Locate the cell with the specified text and output its (X, Y) center coordinate. 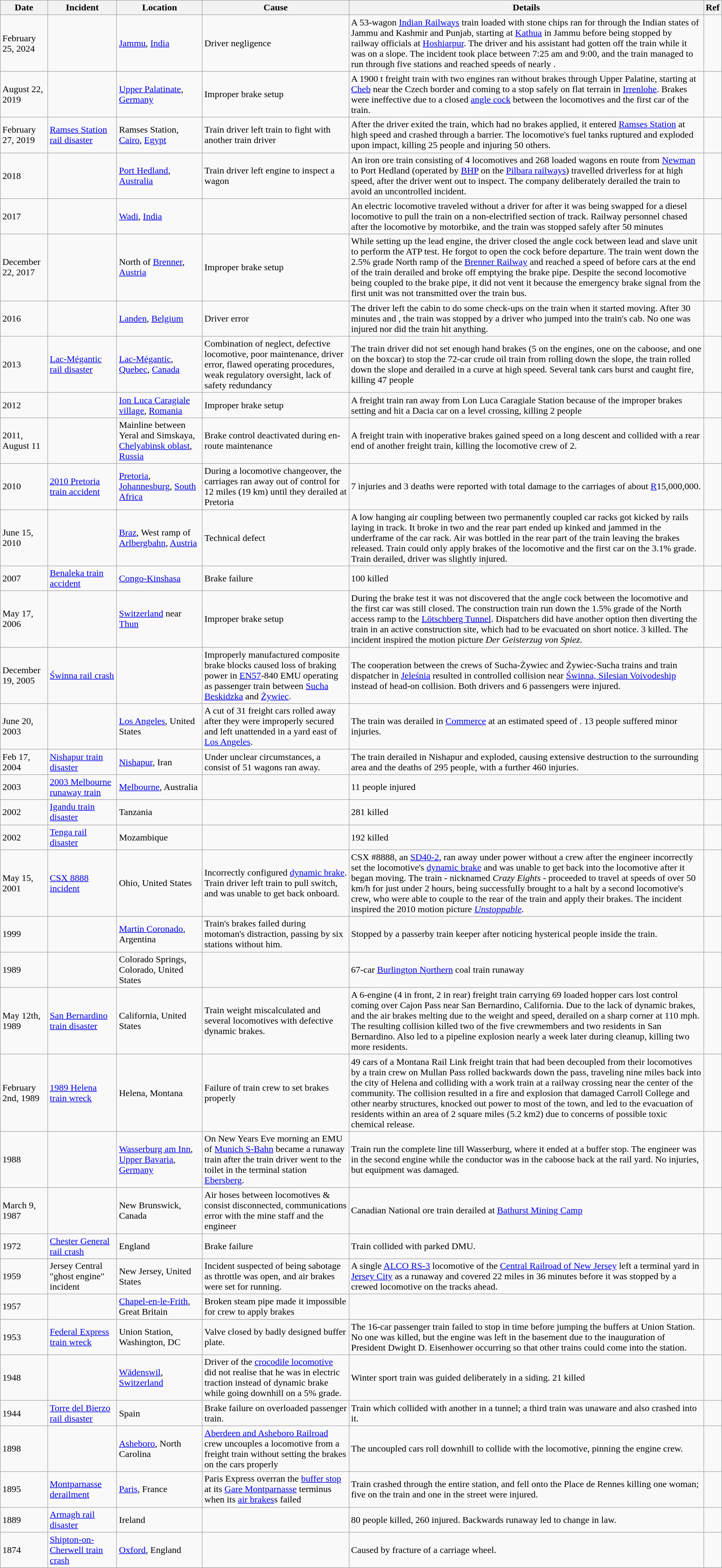
Igandu train disaster (82, 812)
Ref (713, 8)
11 people injured (526, 787)
August 22, 2019 (24, 94)
2003 (24, 787)
Mainline between Yeral and Simskaya, Chelyabinsk oblast, Russia (160, 440)
Brake control deactivated during en-route maintenance (276, 440)
67-car Burlington Northern coal train runaway (526, 970)
Montparnasse derailment (82, 1489)
2012 (24, 405)
Valve closed by badly designed buffer plate. (276, 1337)
Braz, West ramp of Arlbergbahn, Austria (160, 538)
Lac-Mégantic, Quebec, Canada (160, 364)
Los Angeles, United States (160, 726)
Melbourne, Australia (160, 787)
Ramses Station, Cairo, Egypt (160, 135)
1953 (24, 1337)
Train's brakes failed during motoman's distraction, passing by six stations without him. (276, 934)
New Brunswick, Canada (160, 1211)
Armagh rail disaster (82, 1520)
2010 (24, 487)
The train was derailed in Commerce at an estimated speed of . 13 people suffered minor injuries. (526, 726)
Union Station, Washington, DC (160, 1337)
June 15, 2010 (24, 538)
1948 (24, 1378)
December 19, 2005 (24, 675)
Federal Express train wreck (82, 1337)
Under unclear circumstances, a consist of 51 wagons ran away. (276, 762)
2011, August 11 (24, 440)
Date (24, 8)
Location (160, 8)
March 9, 1987 (24, 1211)
Torre del Bierzo rail disaster (82, 1413)
A cut of 31 freight cars rolled away after they were improperly secured and left unattended in a yard east of Los Angeles. (276, 726)
February 27, 2019 (24, 135)
Wädenswil, Switzerland (160, 1378)
Winter sport train was guided deliberately in a siding. 21 killed (526, 1378)
California, United States (160, 1021)
June 20, 2003 (24, 726)
Spain (160, 1413)
Failure of train crew to set brakes properly (276, 1093)
The uncoupled cars roll downhill to collide with the locomotive, pinning the engine crew. (526, 1449)
1988 (24, 1159)
Details (526, 8)
Train weight miscalculated and several locomotives with defective dynamic brakes. (276, 1021)
CSX 8888 incident (82, 883)
Aberdeen and Asheboro Railroad crew uncouples a locomotive from a freight train without setting the brakes on the cars properly (276, 1449)
Chapel-en-le-Frith, Great Britain (160, 1307)
Ireland (160, 1520)
North of Brenner, Austria (160, 268)
2010 Pretoria train accident (82, 487)
2007 (24, 578)
May 12th, 1989 (24, 1021)
2018 (24, 176)
Asheboro, North Carolina (160, 1449)
During a locomotive changeover, the carriages ran away out of control for 12 miles (19 km) until they derailed at Pretoria (276, 487)
Nishapur train disaster (82, 762)
Brake failure on overloaded passenger train. (276, 1413)
Feb 17, 2004 (24, 762)
Ion Luca Caragiale village, Romania (160, 405)
Colorado Springs, Colorado, United States (160, 970)
Train driver left train to fight with another train driver (276, 135)
1957 (24, 1307)
Incident (82, 8)
Air hoses between locomotives & consist disconnected, communications error with the mine staff and the engineer (276, 1211)
Incident suspected of being sabotage as throttle was open, and air brakes were set for running. (276, 1277)
Pretoria, Johannesburg, South Africa (160, 487)
1989 Helena train wreck (82, 1093)
Jersey Central "ghost engine" incident (82, 1277)
192 killed (526, 837)
Jammu, India (160, 43)
Caused by fracture of a carriage wheel. (526, 1550)
Technical defect (276, 538)
Incorrectly configured dynamic brake. Train driver left train to pull switch, and was unable to get back onboard. (276, 883)
On New Years Eve morning an EMU of Munich S-Bahn became a runaway train after the train driver went to the toilet in the terminal station Ebersberg. (276, 1159)
Ramses Station rail disaster (82, 135)
Lac-Mégantic rail disaster (82, 364)
Tenga rail disaster (82, 837)
1874 (24, 1550)
Benaleka train accident (82, 578)
February 2nd, 1989 (24, 1093)
Port Hedland, Australia (160, 176)
Paris, France (160, 1489)
December 22, 2017 (24, 268)
Wasserburg am Inn, Upper Bavaria, Germany (160, 1159)
Landen, Belgium (160, 318)
Wadi, India (160, 216)
Helena, Montana (160, 1093)
England (160, 1246)
1972 (24, 1246)
Train driver left engine to inspect a wagon (276, 176)
Ohio, United States (160, 883)
Tanzania (160, 812)
2013 (24, 364)
Mozambique (160, 837)
7 injuries and 3 deaths were reported with total damage to the carriages of about R15,000,000. (526, 487)
Paris Express overran the buffer stop at its Gare Montparnasse terminus when its air brakess failed (276, 1489)
Train crashed through the entire station, and fell onto the Place de Rennes killing one woman; five on the train and one in the street were injured. (526, 1489)
Upper Palatinate, Germany (160, 94)
Driver error (276, 318)
May 15, 2001 (24, 883)
1898 (24, 1449)
Driver negligence (276, 43)
281 killed (526, 812)
Shipton-on-Cherwell train crash (82, 1550)
Świnna rail crash (82, 675)
80 people killed, 260 injured. Backwards runaway led to change in law. (526, 1520)
1999 (24, 934)
100 killed (526, 578)
1989 (24, 970)
1889 (24, 1520)
Martín Coronado, Argentina (160, 934)
Chester General rail crash (82, 1246)
2003 Melbourne runaway train (82, 787)
Broken steam pipe made it impossible for crew to apply brakes (276, 1307)
2017 (24, 216)
1895 (24, 1489)
1959 (24, 1277)
1944 (24, 1413)
Nishapur, Iran (160, 762)
Cause (276, 8)
Switzerland near Thun (160, 619)
Stopped by a passerby train keeper after noticing hysterical people inside the train. (526, 934)
Canadian National ore train derailed at Bathurst Mining Camp (526, 1211)
May 17, 2006 (24, 619)
February 25, 2024 (24, 43)
Train which collided with another in a tunnel; a third train was unaware and also crashed into it. (526, 1413)
Train collided with parked DMU. (526, 1246)
2016 (24, 318)
San Bernardino train disaster (82, 1021)
Driver of the crocodile locomotive did not realise that he was in electric traction instead of dynamic brake while going downhill on a 5% grade. (276, 1378)
New Jersey, United States (160, 1277)
Congo-Kinshasa (160, 578)
Oxford, England (160, 1550)
